Detect which cell encompasses the target text, then output its [x, y] center coordinate. 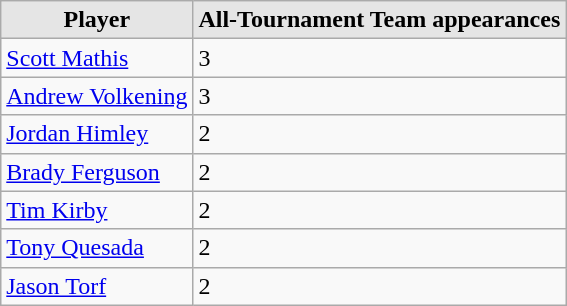
All-Tournament Team appearances [380, 20]
Andrew Volkening [97, 96]
Scott Mathis [97, 58]
Tony Quesada [97, 248]
Tim Kirby [97, 210]
Jordan Himley [97, 134]
Jason Torf [97, 286]
Brady Ferguson [97, 172]
Player [97, 20]
